Detect which cell encompasses the target text, then output its (X, Y) center coordinate. 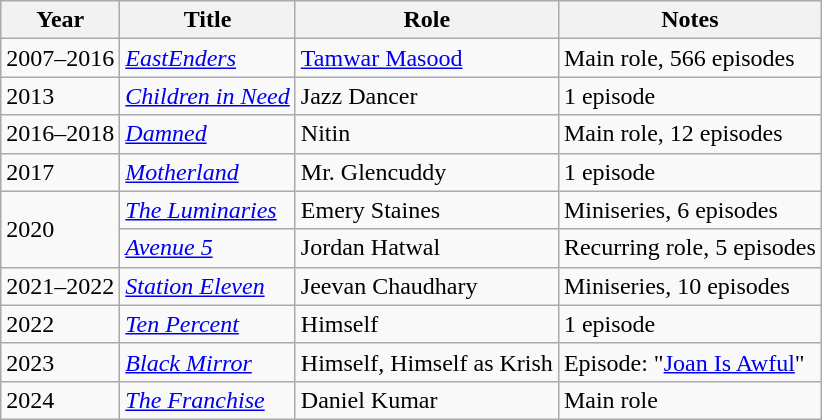
The Franchise (208, 400)
Himself, Himself as Krish (426, 362)
EastEnders (208, 58)
2024 (60, 400)
Daniel Kumar (426, 400)
Year (60, 20)
Title (208, 20)
2013 (60, 96)
Notes (690, 20)
Damned (208, 134)
Main role, 566 episodes (690, 58)
2021–2022 (60, 286)
Main role (690, 400)
Station Eleven (208, 286)
2023 (60, 362)
Miniseries, 10 episodes (690, 286)
Tamwar Masood (426, 58)
Mr. Glencuddy (426, 172)
Ten Percent (208, 324)
Jeevan Chaudhary (426, 286)
2016–2018 (60, 134)
Emery Staines (426, 210)
Episode: "Joan Is Awful" (690, 362)
Children in Need (208, 96)
2017 (60, 172)
Nitin (426, 134)
Himself (426, 324)
2007–2016 (60, 58)
Jordan Hatwal (426, 248)
Avenue 5 (208, 248)
Black Mirror (208, 362)
Motherland (208, 172)
The Luminaries (208, 210)
Main role, 12 episodes (690, 134)
Jazz Dancer (426, 96)
Recurring role, 5 episodes (690, 248)
Miniseries, 6 episodes (690, 210)
2022 (60, 324)
2020 (60, 229)
Role (426, 20)
